Return (X, Y) of the center of cell containing provided text 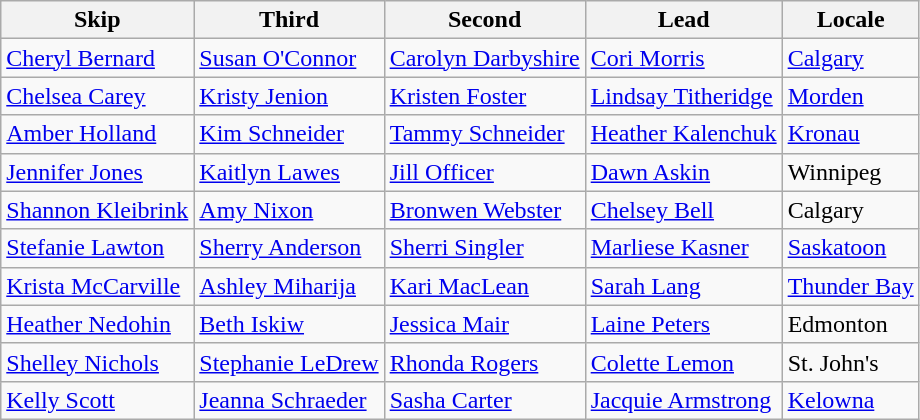
Shelley Nichols (98, 362)
St. John's (850, 362)
Jeanna Schraeder (289, 400)
Kari MacLean (484, 286)
Kristy Jenion (289, 96)
Kaitlyn Lawes (289, 172)
Kim Schneider (289, 134)
Laine Peters (684, 324)
Cheryl Bernard (98, 58)
Lindsay Titheridge (684, 96)
Amy Nixon (289, 210)
Stefanie Lawton (98, 248)
Chelsey Bell (684, 210)
Heather Kalenchuk (684, 134)
Amber Holland (98, 134)
Bronwen Webster (484, 210)
Skip (98, 20)
Heather Nedohin (98, 324)
Jill Officer (484, 172)
Beth Iskiw (289, 324)
Dawn Askin (684, 172)
Sarah Lang (684, 286)
Kelly Scott (98, 400)
Kelowna (850, 400)
Tammy Schneider (484, 134)
Jennifer Jones (98, 172)
Lead (684, 20)
Kristen Foster (484, 96)
Saskatoon (850, 248)
Sherri Singler (484, 248)
Sasha Carter (484, 400)
Thunder Bay (850, 286)
Third (289, 20)
Winnipeg (850, 172)
Carolyn Darbyshire (484, 58)
Ashley Miharija (289, 286)
Krista McCarville (98, 286)
Rhonda Rogers (484, 362)
Colette Lemon (684, 362)
Marliese Kasner (684, 248)
Chelsea Carey (98, 96)
Morden (850, 96)
Jessica Mair (484, 324)
Susan O'Connor (289, 58)
Sherry Anderson (289, 248)
Cori Morris (684, 58)
Edmonton (850, 324)
Shannon Kleibrink (98, 210)
Locale (850, 20)
Jacquie Armstrong (684, 400)
Second (484, 20)
Stephanie LeDrew (289, 362)
Kronau (850, 134)
